Capture the cell that displays the provided text and extract its (X, Y) central coordinate. 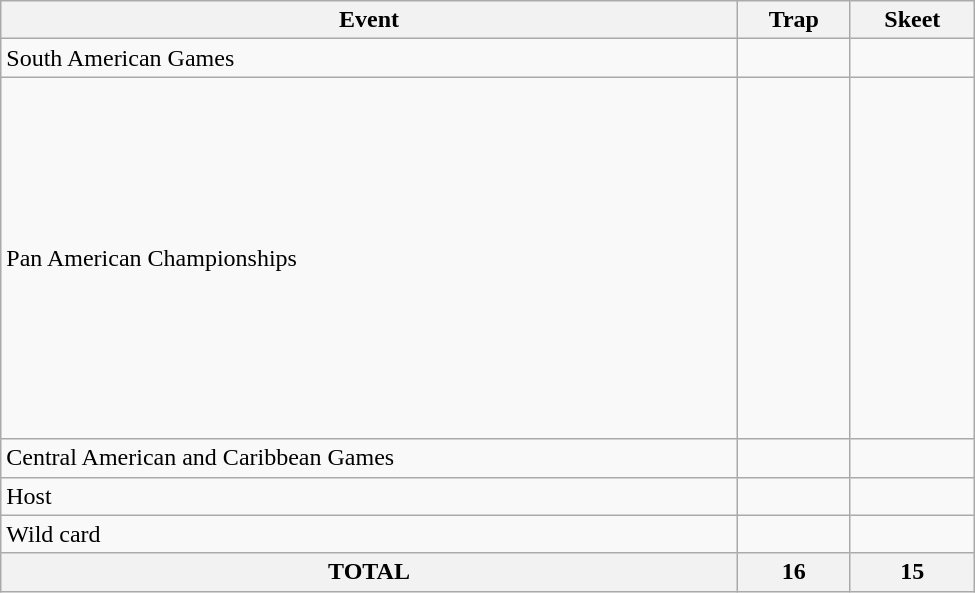
15 (912, 572)
South American Games (370, 58)
Wild card (370, 534)
Trap (794, 20)
Skeet (912, 20)
Central American and Caribbean Games (370, 458)
Pan American Championships (370, 258)
16 (794, 572)
Host (370, 496)
Event (370, 20)
TOTAL (370, 572)
